Determine the [X, Y] coordinate at the center of the cell enclosing the given text.  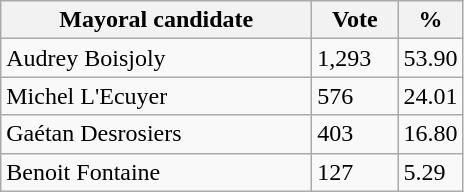
1,293 [355, 58]
Benoit Fontaine [156, 172]
127 [355, 172]
Michel L'Ecuyer [156, 96]
Audrey Boisjoly [156, 58]
16.80 [430, 134]
576 [355, 96]
53.90 [430, 58]
% [430, 20]
24.01 [430, 96]
Vote [355, 20]
5.29 [430, 172]
403 [355, 134]
Mayoral candidate [156, 20]
Gaétan Desrosiers [156, 134]
